For the text-containing cell, return its midpoint in [X, Y] coordinate format. 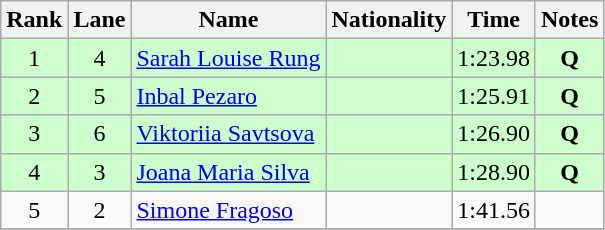
Inbal Pezaro [228, 96]
Lane [100, 20]
Rank [34, 20]
Sarah Louise Rung [228, 58]
1:25.91 [494, 96]
1:23.98 [494, 58]
Viktoriia Savtsova [228, 134]
Simone Fragoso [228, 210]
1:41.56 [494, 210]
Name [228, 20]
1:26.90 [494, 134]
1 [34, 58]
Joana Maria Silva [228, 172]
Time [494, 20]
6 [100, 134]
Notes [569, 20]
Nationality [389, 20]
1:28.90 [494, 172]
